Search for the cell housing the specified text and yield its [X, Y] center coordinate. 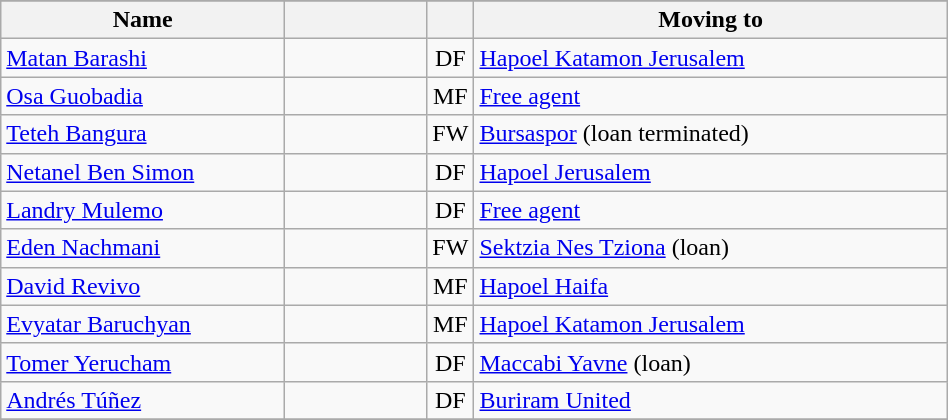
Bursaspor (loan terminated) [710, 134]
Moving to [710, 20]
Tomer Yerucham [143, 362]
Netanel Ben Simon [143, 172]
Evyatar Baruchyan [143, 324]
Sektzia Nes Tziona (loan) [710, 248]
Teteh Bangura [143, 134]
Name [143, 20]
Matan Barashi [143, 58]
Maccabi Yavne (loan) [710, 362]
Osa Guobadia [143, 96]
Eden Nachmani [143, 248]
David Revivo [143, 286]
Andrés Túñez [143, 400]
Hapoel Haifa [710, 286]
Hapoel Jerusalem [710, 172]
Landry Mulemo [143, 210]
Buriram United [710, 400]
